Pinpoint the cell where the given text exists, returning its (X, Y) midpoint coordinate. 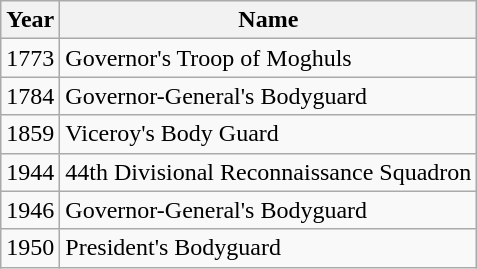
Governor's Troop of Moghuls (268, 58)
President's Bodyguard (268, 248)
1950 (30, 248)
Name (268, 20)
Viceroy's Body Guard (268, 134)
Year (30, 20)
1944 (30, 172)
1773 (30, 58)
44th Divisional Reconnaissance Squadron (268, 172)
1946 (30, 210)
1859 (30, 134)
1784 (30, 96)
